Provide the (x, y) coordinate of the cell's center where the given text is located.  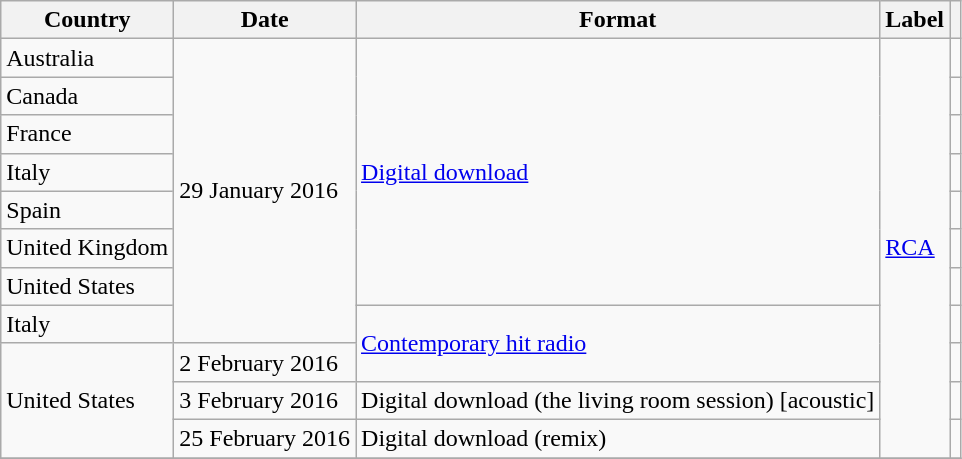
France (88, 134)
Country (88, 20)
RCA (915, 248)
Contemporary hit radio (618, 343)
Australia (88, 58)
Date (265, 20)
25 February 2016 (265, 438)
Digital download (remix) (618, 438)
3 February 2016 (265, 400)
United Kingdom (88, 248)
Digital download (the living room session) [acoustic] (618, 400)
Format (618, 20)
Canada (88, 96)
29 January 2016 (265, 191)
Spain (88, 210)
Digital download (618, 172)
Label (915, 20)
2 February 2016 (265, 362)
